Identify which cell holds the provided text, then report its (x, y) central coordinate. 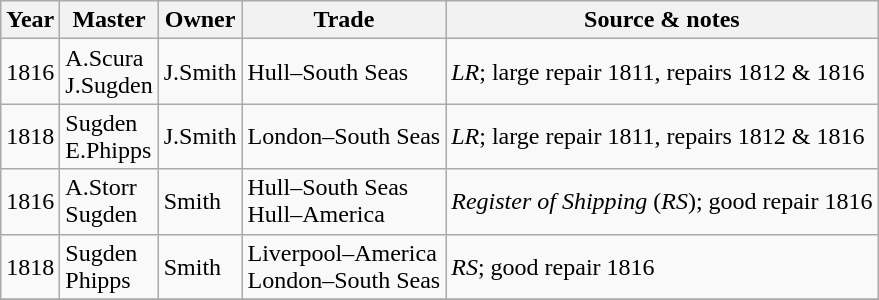
Liverpool–AmericaLondon–South Seas (344, 266)
SugdenPhipps (109, 266)
London–South Seas (344, 136)
Register of Shipping (RS); good repair 1816 (662, 202)
RS; good repair 1816 (662, 266)
Year (30, 20)
Hull–South SeasHull–America (344, 202)
A.ScuraJ.Sugden (109, 72)
SugdenE.Phipps (109, 136)
Master (109, 20)
Owner (200, 20)
Trade (344, 20)
Hull–South Seas (344, 72)
A.StorrSugden (109, 202)
Source & notes (662, 20)
